From the cell containing the given text, extract its center point as [X, Y] coordinate. 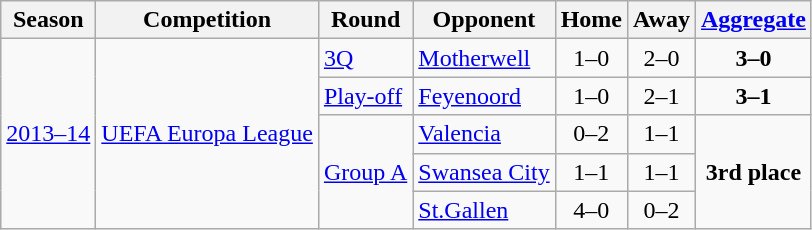
Round [365, 20]
Feyenoord [484, 96]
Season [48, 20]
St.Gallen [484, 210]
3Q [365, 58]
2013–14 [48, 134]
Motherwell [484, 58]
Aggregate [753, 20]
3rd place [753, 172]
Competition [208, 20]
Swansea City [484, 172]
2–0 [662, 58]
Home [591, 20]
2–1 [662, 96]
Opponent [484, 20]
UEFA Europa League [208, 134]
3–0 [753, 58]
Group A [365, 172]
Valencia [484, 134]
Play-off [365, 96]
4–0 [591, 210]
3–1 [753, 96]
Away [662, 20]
